Output the [X, Y] coordinate of the center of the cell containing the given text.  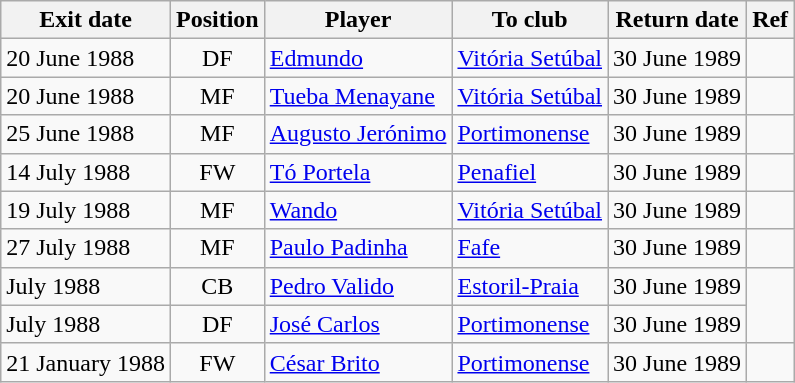
To club [530, 20]
Ref [770, 20]
Position [217, 20]
Penafiel [530, 172]
Tueba Menayane [358, 96]
Tó Portela [358, 172]
19 July 1988 [86, 210]
21 January 1988 [86, 362]
Paulo Padinha [358, 248]
Wando [358, 210]
Player [358, 20]
Pedro Valido [358, 286]
Fafe [530, 248]
Augusto Jerónimo [358, 134]
CB [217, 286]
14 July 1988 [86, 172]
Estoril-Praia [530, 286]
Return date [678, 20]
Edmundo [358, 58]
25 June 1988 [86, 134]
César Brito [358, 362]
José Carlos [358, 324]
Exit date [86, 20]
27 July 1988 [86, 248]
